Locate the cell with the specified text and output its (X, Y) center coordinate. 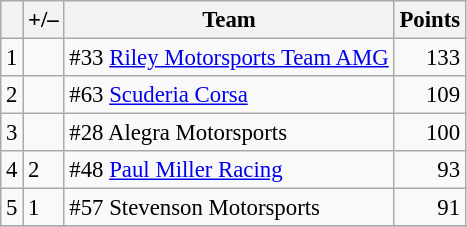
+/– (44, 20)
91 (430, 208)
100 (430, 133)
#48 Paul Miller Racing (229, 170)
Team (229, 20)
109 (430, 95)
5 (12, 208)
4 (12, 170)
#28 Alegra Motorsports (229, 133)
Points (430, 20)
133 (430, 58)
#57 Stevenson Motorsports (229, 208)
#33 Riley Motorsports Team AMG (229, 58)
3 (12, 133)
93 (430, 170)
#63 Scuderia Corsa (229, 95)
